Return [x, y] of the center of cell containing provided text 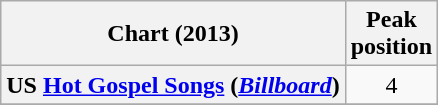
US Hot Gospel Songs (Billboard) [173, 85]
4 [391, 85]
Peakposition [391, 34]
Chart (2013) [173, 34]
